Extract the [x, y] coordinate from the center of the cell holding the provided text.  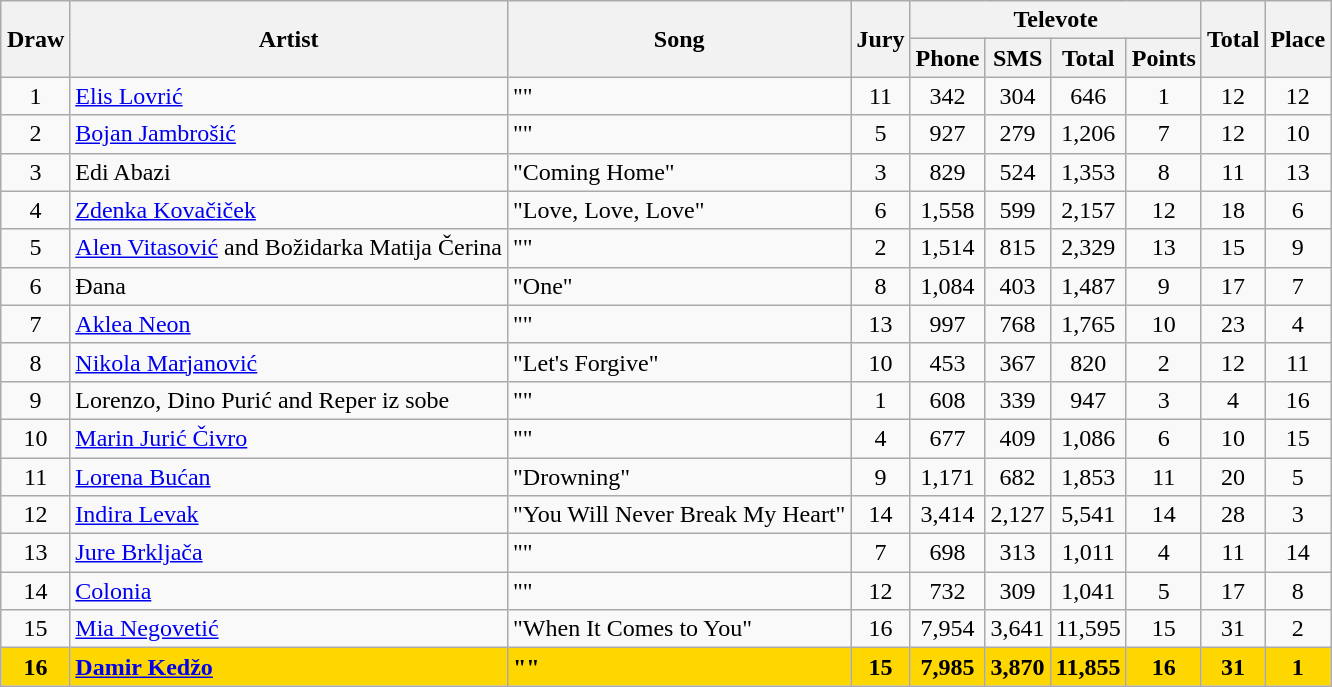
Đana [289, 286]
342 [948, 96]
1,041 [1088, 591]
11,595 [1088, 629]
1,084 [948, 286]
3,641 [1018, 629]
768 [1018, 324]
Colonia [289, 591]
2,157 [1088, 210]
608 [948, 400]
Indira Levak [289, 515]
698 [948, 553]
Jure Brkljača [289, 553]
1,086 [1088, 438]
682 [1018, 477]
1,011 [1088, 553]
1,487 [1088, 286]
1,765 [1088, 324]
524 [1018, 172]
1,514 [948, 248]
Bojan Jambrošić [289, 134]
"Let's Forgive" [678, 362]
20 [1233, 477]
732 [948, 591]
947 [1088, 400]
677 [948, 438]
18 [1233, 210]
23 [1233, 324]
Draw [35, 39]
Nikola Marjanović [289, 362]
1,171 [948, 477]
279 [1018, 134]
"Coming Home" [678, 172]
"One" [678, 286]
28 [1233, 515]
3,870 [1018, 667]
2,329 [1088, 248]
829 [948, 172]
Marin Jurić Čivro [289, 438]
1,853 [1088, 477]
339 [1018, 400]
Song [678, 39]
997 [948, 324]
Televote [1056, 20]
599 [1018, 210]
"When It Comes to You" [678, 629]
2,127 [1018, 515]
Lorenzo, Dino Purić and Reper iz sobe [289, 400]
403 [1018, 286]
Points [1164, 58]
1,558 [948, 210]
5,541 [1088, 515]
Jury [880, 39]
1,353 [1088, 172]
Mia Negovetić [289, 629]
Alen Vitasović and Božidarka Matija Čerina [289, 248]
Place [1298, 39]
453 [948, 362]
"You Will Never Break My Heart" [678, 515]
SMS [1018, 58]
"Drowning" [678, 477]
Elis Lovrić [289, 96]
Zdenka Kovačiček [289, 210]
7,985 [948, 667]
313 [1018, 553]
Phone [948, 58]
309 [1018, 591]
3,414 [948, 515]
Edi Abazi [289, 172]
Aklea Neon [289, 324]
Lorena Bućan [289, 477]
1,206 [1088, 134]
7,954 [948, 629]
11,855 [1088, 667]
927 [948, 134]
815 [1018, 248]
409 [1018, 438]
Artist [289, 39]
820 [1088, 362]
646 [1088, 96]
367 [1018, 362]
Damir Kedžo [289, 667]
"Love, Love, Love" [678, 210]
304 [1018, 96]
